Return the (x, y) coordinate for the center point of the cell that contains the specified text.  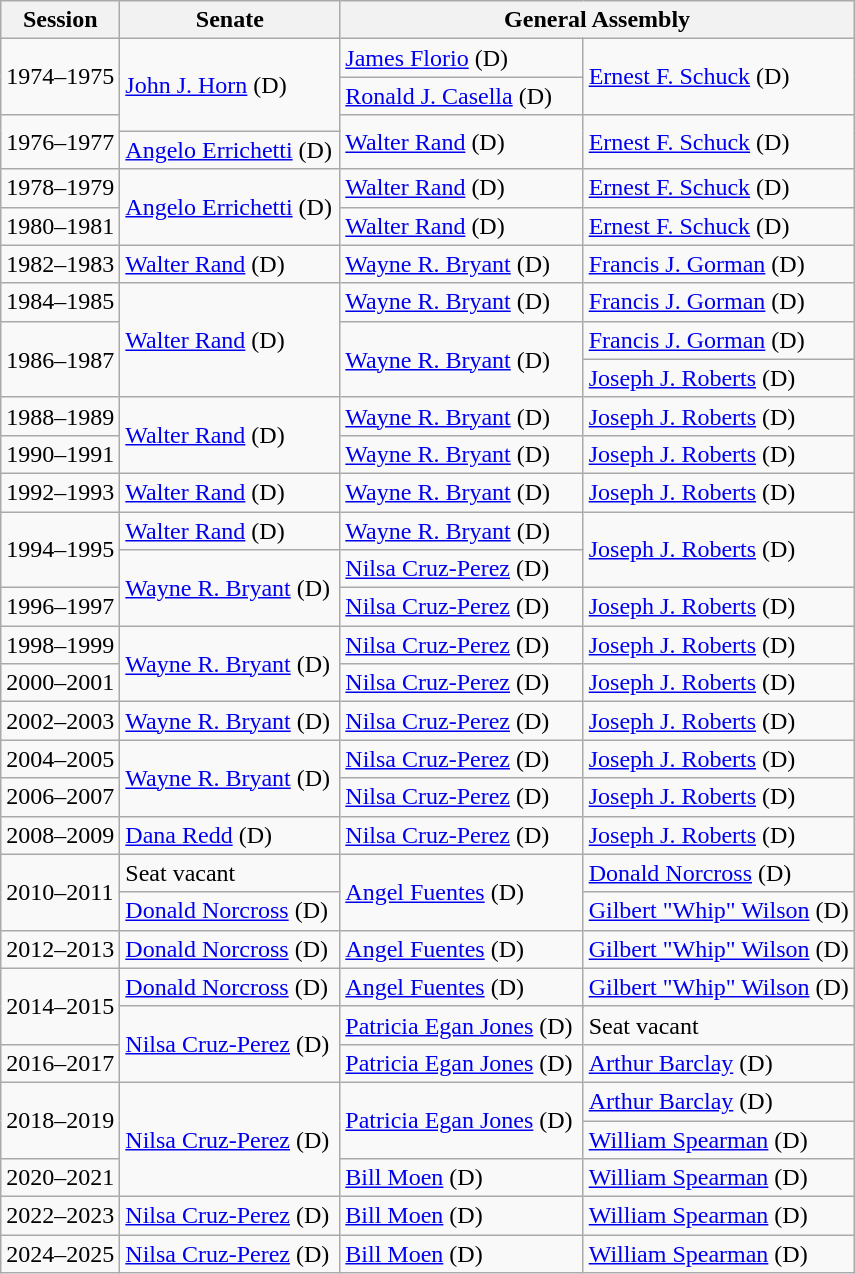
James Florio (D) (462, 58)
1996–1997 (60, 607)
2002–2003 (60, 721)
1994–1995 (60, 550)
Session (60, 20)
2010–2011 (60, 892)
Ronald J. Casella (D) (462, 96)
1984–1985 (60, 302)
John J. Horn (D) (230, 85)
1986–1987 (60, 359)
2004–2005 (60, 759)
2008–2009 (60, 835)
General Assembly (598, 20)
2012–2013 (60, 949)
2014–2015 (60, 1006)
2024–2025 (60, 1254)
2006–2007 (60, 797)
1980–1981 (60, 226)
1978–1979 (60, 188)
1988–1989 (60, 416)
Senate (230, 20)
2020–2021 (60, 1178)
Dana Redd (D) (230, 835)
2022–2023 (60, 1216)
2000–2001 (60, 683)
1982–1983 (60, 264)
1990–1991 (60, 454)
2018–2019 (60, 1120)
1976–1977 (60, 142)
1992–1993 (60, 492)
1998–1999 (60, 645)
1974–1975 (60, 77)
2016–2017 (60, 1063)
